Output the [x, y] coordinate of the center of the cell containing the given text.  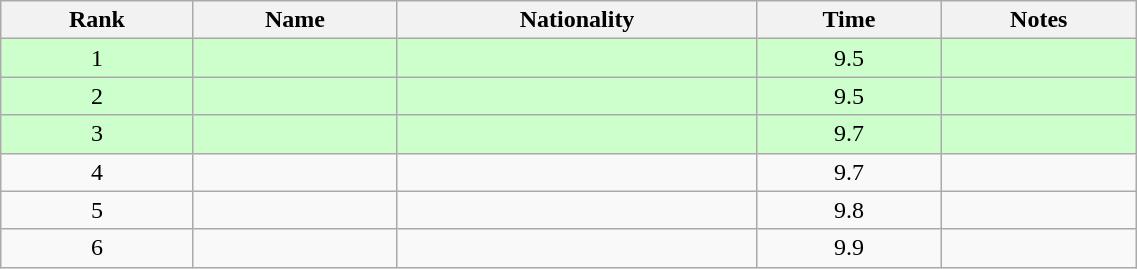
2 [97, 96]
3 [97, 134]
9.9 [848, 248]
Time [848, 20]
Name [295, 20]
4 [97, 172]
Rank [97, 20]
6 [97, 248]
Notes [1039, 20]
9.8 [848, 210]
Nationality [578, 20]
5 [97, 210]
1 [97, 58]
